Search for the cell housing the specified text and yield its (X, Y) center coordinate. 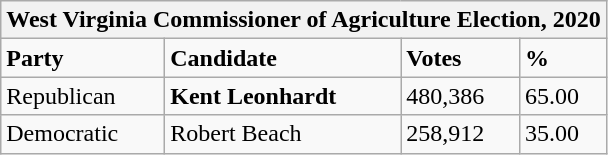
65.00 (562, 96)
Kent Leonhardt (283, 96)
258,912 (460, 134)
% (562, 58)
Votes (460, 58)
480,386 (460, 96)
35.00 (562, 134)
West Virginia Commissioner of Agriculture Election, 2020 (304, 20)
Republican (83, 96)
Candidate (283, 58)
Robert Beach (283, 134)
Party (83, 58)
Democratic (83, 134)
